For the text-containing cell, return its midpoint in [x, y] coordinate format. 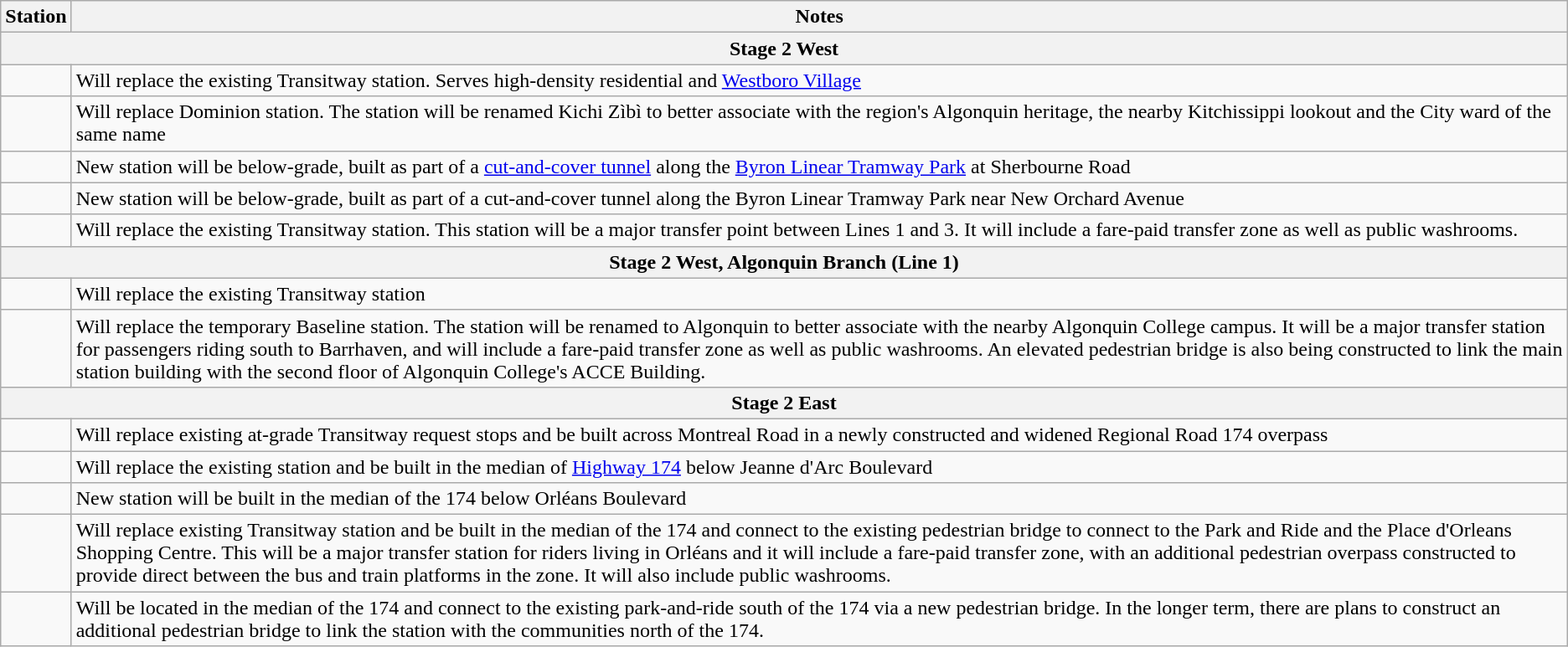
Stage 2 East [784, 403]
Notes [819, 17]
Stage 2 West, Algonquin Branch (Line 1) [784, 262]
Stage 2 West [784, 49]
New station will be below-grade, built as part of a cut-and-cover tunnel along the Byron Linear Tramway Park near New Orchard Avenue [819, 198]
New station will be below-grade, built as part of a cut-and-cover tunnel along the Byron Linear Tramway Park at Sherbourne Road [819, 167]
Will replace the existing Transitway station [819, 294]
Station [36, 17]
New station will be built in the median of the 174 below Orléans Boulevard [819, 499]
Will replace the existing Transitway station. Serves high-density residential and Westboro Village [819, 80]
Will replace the existing station and be built in the median of Highway 174 below Jeanne d'Arc Boulevard [819, 466]
